Find where the given text appears and provide that cell's center as (X, Y) coordinate. 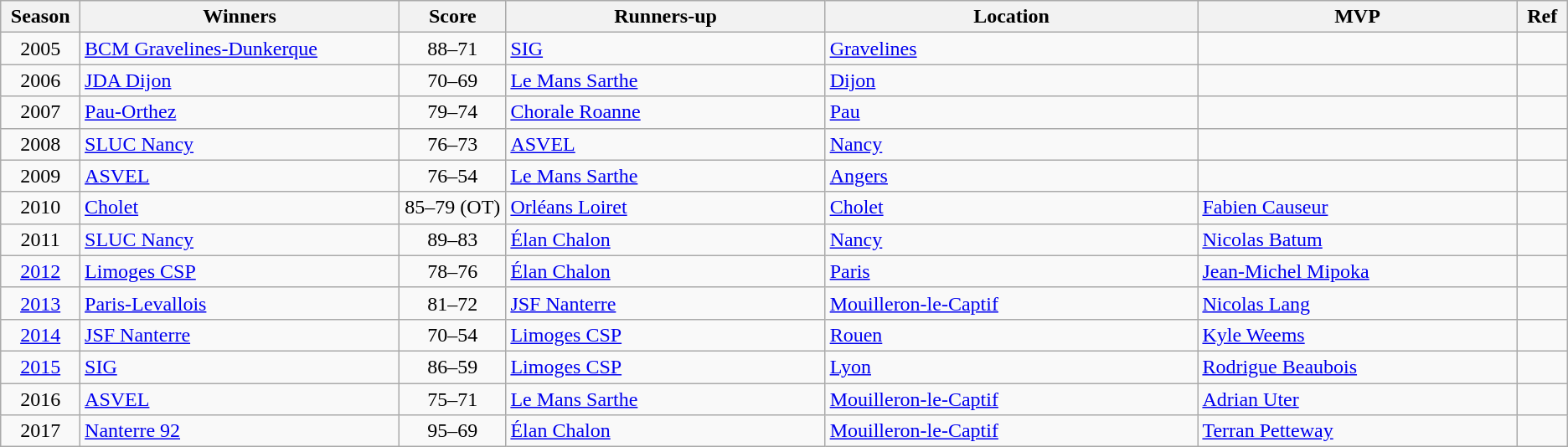
76–54 (452, 176)
Lyon (1012, 367)
81–72 (452, 303)
2017 (40, 431)
2016 (40, 399)
2007 (40, 112)
Paris-Levallois (240, 303)
Winners (240, 17)
Runners-up (665, 17)
76–73 (452, 144)
2006 (40, 80)
2010 (40, 208)
Rouen (1012, 335)
JDA Dijon (240, 80)
Terran Petteway (1357, 431)
Chorale Roanne (665, 112)
Location (1012, 17)
Dijon (1012, 80)
Pau-Orthez (240, 112)
Nanterre 92 (240, 431)
Gravelines (1012, 49)
2013 (40, 303)
Score (452, 17)
2011 (40, 239)
2009 (40, 176)
Angers (1012, 176)
Rodrigue Beaubois (1357, 367)
78–76 (452, 271)
2005 (40, 49)
2014 (40, 335)
86–59 (452, 367)
Kyle Weems (1357, 335)
Nicolas Lang (1357, 303)
MVP (1357, 17)
Ref (1542, 17)
89–83 (452, 239)
Pau (1012, 112)
88–71 (452, 49)
Orléans Loiret (665, 208)
2015 (40, 367)
75–71 (452, 399)
Jean-Michel Mipoka (1357, 271)
79–74 (452, 112)
BCM Gravelines-Dunkerque (240, 49)
2012 (40, 271)
70–69 (452, 80)
Nicolas Batum (1357, 239)
85–79 (OT) (452, 208)
2008 (40, 144)
Adrian Uter (1357, 399)
Season (40, 17)
70–54 (452, 335)
Fabien Causeur (1357, 208)
Paris (1012, 271)
95–69 (452, 431)
